From the cell containing the given text, extract its center point as (X, Y) coordinate. 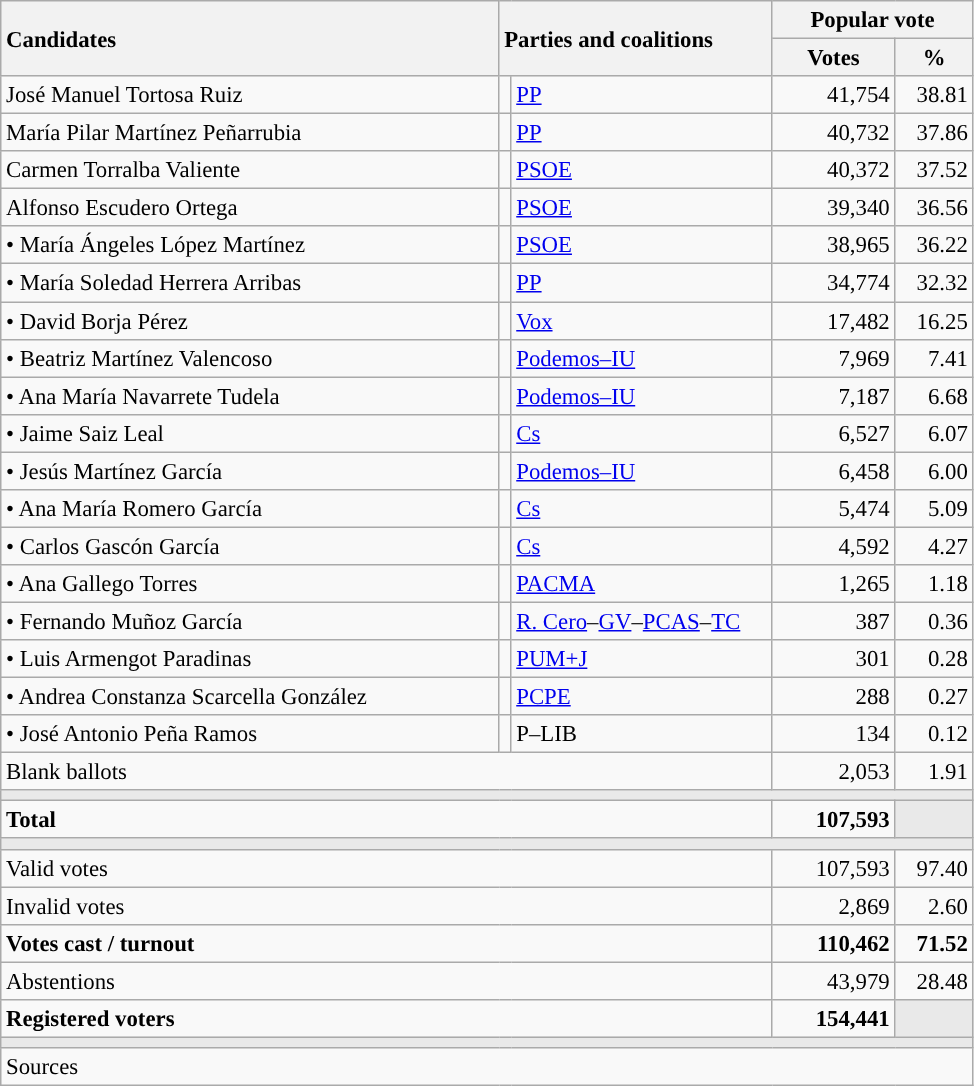
134 (834, 734)
37.86 (934, 133)
José Manuel Tortosa Ruiz (250, 95)
Sources (487, 1067)
• Jesús Martínez García (250, 471)
Carmen Torralba Valiente (250, 170)
Valid votes (386, 868)
6.68 (934, 396)
38,965 (834, 245)
Vox (642, 321)
0.36 (934, 621)
• Luis Armengot Paradinas (250, 659)
1,265 (834, 584)
1.18 (934, 584)
5,474 (834, 509)
110,462 (834, 943)
4,592 (834, 546)
7.41 (934, 358)
• Ana María Romero García (250, 509)
6,527 (834, 433)
39,340 (834, 208)
40,372 (834, 170)
6.00 (934, 471)
• Andrea Constanza Scarcella González (250, 697)
• Fernando Muñoz García (250, 621)
• David Borja Pérez (250, 321)
38.81 (934, 95)
71.52 (934, 943)
R. Cero–GV–PCAS–TC (642, 621)
4.27 (934, 546)
• Ana Gallego Torres (250, 584)
36.56 (934, 208)
17,482 (834, 321)
• José Antonio Peña Ramos (250, 734)
PUM+J (642, 659)
2.60 (934, 906)
0.27 (934, 697)
• Beatriz Martínez Valencoso (250, 358)
Invalid votes (386, 906)
• Jaime Saiz Leal (250, 433)
6,458 (834, 471)
2,869 (834, 906)
5.09 (934, 509)
• Carlos Gascón García (250, 546)
• María Soledad Herrera Arribas (250, 283)
7,969 (834, 358)
6.07 (934, 433)
PCPE (642, 697)
Votes cast / turnout (386, 943)
43,979 (834, 981)
36.22 (934, 245)
34,774 (834, 283)
154,441 (834, 1019)
Alfonso Escudero Ortega (250, 208)
P–LIB (642, 734)
María Pilar Martínez Peñarrubia (250, 133)
97.40 (934, 868)
% (934, 58)
Total (386, 820)
• Ana María Navarrete Tudela (250, 396)
• María Ángeles López Martínez (250, 245)
387 (834, 621)
Votes (834, 58)
2,053 (834, 772)
32.32 (934, 283)
301 (834, 659)
Candidates (250, 38)
7,187 (834, 396)
1.91 (934, 772)
0.28 (934, 659)
28.48 (934, 981)
41,754 (834, 95)
PACMA (642, 584)
37.52 (934, 170)
Registered voters (386, 1019)
0.12 (934, 734)
Popular vote (872, 20)
40,732 (834, 133)
Abstentions (386, 981)
16.25 (934, 321)
Blank ballots (386, 772)
Parties and coalitions (636, 38)
288 (834, 697)
